Extract the [X, Y] coordinate from the center of the cell holding the provided text.  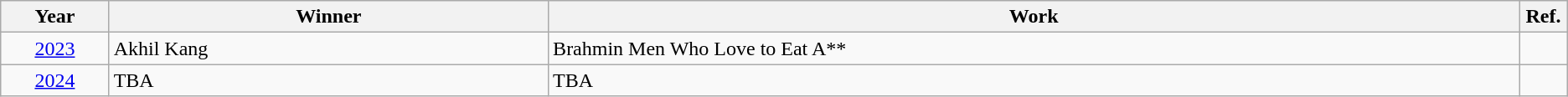
2024 [55, 80]
Ref. [1543, 17]
Work [1034, 17]
Year [55, 17]
Brahmin Men Who Love to Eat A** [1034, 48]
2023 [55, 48]
Winner [328, 17]
Akhil Kang [328, 48]
